Pinpoint the cell where the given text exists, returning its [x, y] midpoint coordinate. 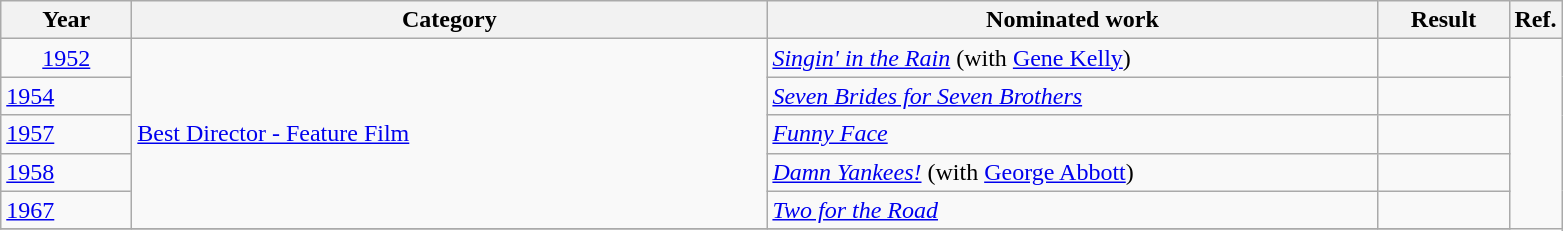
Ref. [1536, 20]
1952 [66, 58]
1954 [66, 96]
Year [66, 20]
Result [1444, 20]
Best Director - Feature Film [450, 134]
Nominated work [1072, 20]
Seven Brides for Seven Brothers [1072, 96]
Singin' in the Rain (with Gene Kelly) [1072, 58]
Two for the Road [1072, 210]
1967 [66, 210]
1958 [66, 172]
Category [450, 20]
1957 [66, 134]
Funny Face [1072, 134]
Damn Yankees! (with George Abbott) [1072, 172]
